Detect which cell encompasses the target text, then output its [X, Y] center coordinate. 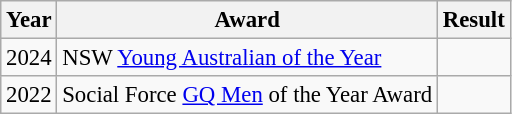
2022 [29, 95]
2024 [29, 58]
Result [474, 20]
NSW Young Australian of the Year [248, 58]
Year [29, 20]
Award [248, 20]
Social Force GQ Men of the Year Award [248, 95]
